Find where the given text appears and provide that cell's center as (X, Y) coordinate. 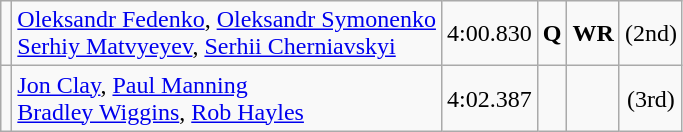
(2nd) (650, 34)
4:02.387 (489, 98)
4:00.830 (489, 34)
(3rd) (650, 98)
WR (593, 34)
Jon Clay, Paul ManningBradley Wiggins, Rob Hayles (227, 98)
Oleksandr Fedenko, Oleksandr SymonenkoSerhiy Matvyeyev, Serhii Cherniavskyi (227, 34)
Q (552, 34)
